Search for the cell housing the specified text and yield its (x, y) center coordinate. 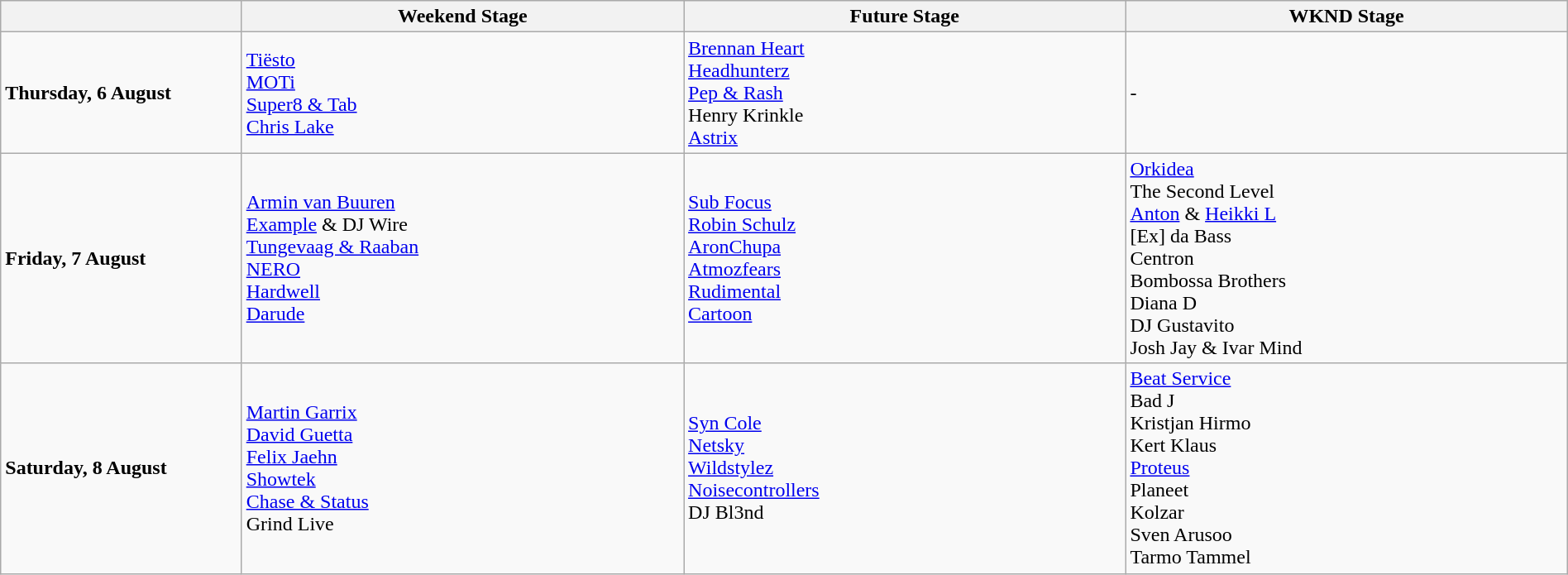
Weekend Stage (462, 17)
WKND Stage (1346, 17)
TiëstoMOTiSuper8 & TabChris Lake (462, 93)
Armin van BuurenExample & DJ WireTungevaag & RaabanNEROHardwellDarude (462, 258)
Sub FocusRobin SchulzAronChupaAtmozfearsRudimentalCartoon (905, 258)
Friday, 7 August (121, 258)
OrkideaThe Second LevelAnton & Heikki L[Ex] da BassCentronBombossa BrothersDiana DDJ GustavitoJosh Jay & Ivar Mind (1346, 258)
Saturday, 8 August (121, 468)
Beat ServiceBad JKristjan HirmoKert KlausProteusPlaneetKolzarSven ArusooTarmo Tammel (1346, 468)
Syn ColeNetskyWildstylezNoisecontrollersDJ Bl3nd (905, 468)
Future Stage (905, 17)
Martin GarrixDavid GuettaFelix JaehnShowtekChase & StatusGrind Live (462, 468)
Brennan HeartHeadhunterzPep & RashHenry KrinkleAstrix (905, 93)
Thursday, 6 August (121, 93)
- (1346, 93)
